Provide the (X, Y) coordinate of the cell's center where the given text is located.  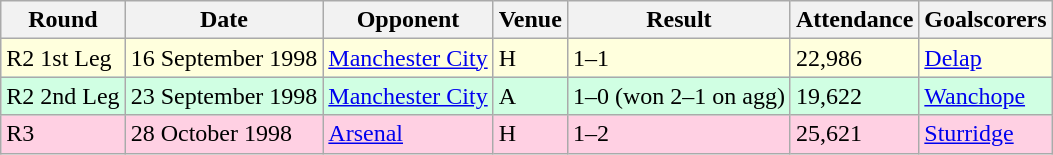
R2 2nd Leg (63, 96)
1–2 (678, 134)
1–0 (won 2–1 on agg) (678, 96)
R3 (63, 134)
Wanchope (986, 96)
Opponent (408, 20)
28 October 1998 (224, 134)
Arsenal (408, 134)
23 September 1998 (224, 96)
22,986 (854, 58)
Delap (986, 58)
Sturridge (986, 134)
R2 1st Leg (63, 58)
25,621 (854, 134)
16 September 1998 (224, 58)
Attendance (854, 20)
Round (63, 20)
Venue (530, 20)
A (530, 96)
Goalscorers (986, 20)
Result (678, 20)
1–1 (678, 58)
Date (224, 20)
19,622 (854, 96)
